Return the (x, y) coordinate for the center point of the cell that contains the specified text.  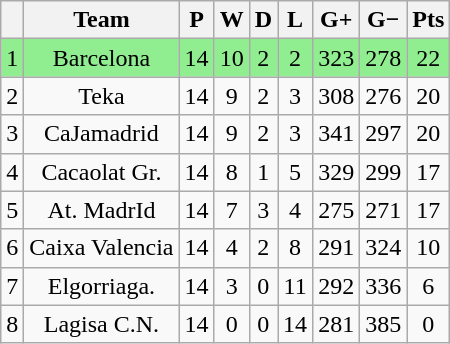
11 (296, 286)
At. MadrId (102, 210)
291 (336, 248)
329 (336, 172)
CaJamadrid (102, 134)
Elgorriaga. (102, 286)
Team (102, 20)
Caixa Valencia (102, 248)
385 (384, 324)
341 (336, 134)
W (232, 20)
308 (336, 96)
Barcelona (102, 58)
G− (384, 20)
336 (384, 286)
292 (336, 286)
281 (336, 324)
D (263, 20)
278 (384, 58)
Teka (102, 96)
276 (384, 96)
Lagisa C.N. (102, 324)
324 (384, 248)
G+ (336, 20)
299 (384, 172)
22 (428, 58)
297 (384, 134)
Cacaolat Gr. (102, 172)
323 (336, 58)
Pts (428, 20)
P (196, 20)
275 (336, 210)
271 (384, 210)
L (296, 20)
